From the cell containing the given text, extract its center point as (X, Y) coordinate. 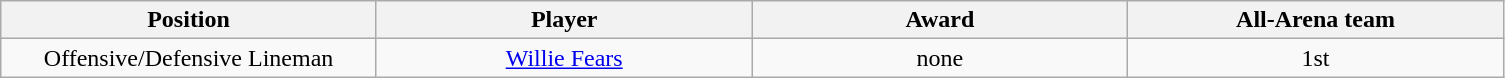
Player (564, 20)
none (940, 58)
Position (189, 20)
Willie Fears (564, 58)
Award (940, 20)
Offensive/Defensive Lineman (189, 58)
1st (1316, 58)
All-Arena team (1316, 20)
